Identify which cell holds the provided text, then report its [x, y] central coordinate. 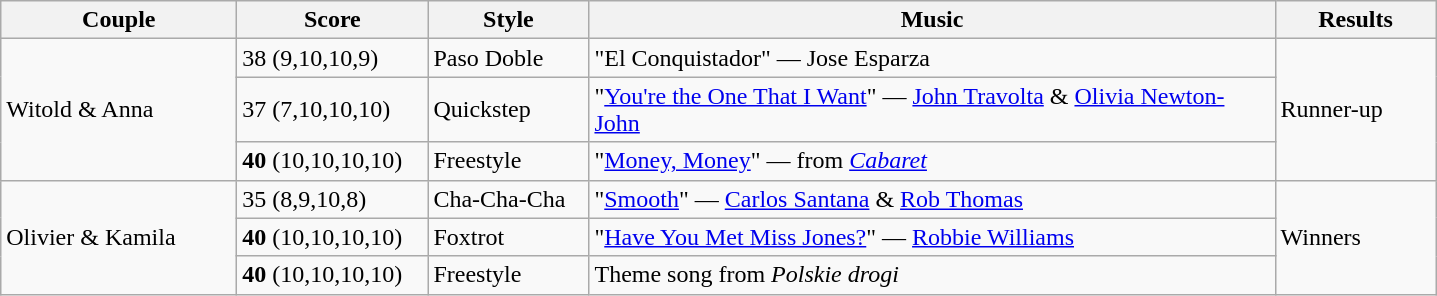
Runner-up [1356, 110]
Quickstep [508, 110]
38 (9,10,10,9) [332, 58]
"El Conquistador" — Jose Esparza [932, 58]
Paso Doble [508, 58]
Foxtrot [508, 237]
Couple [119, 20]
Olivier & Kamila [119, 237]
Winners [1356, 237]
"Have You Met Miss Jones?" — Robbie Williams [932, 237]
37 (7,10,10,10) [332, 110]
Cha-Cha-Cha [508, 199]
Theme song from Polskie drogi [932, 275]
Music [932, 20]
Results [1356, 20]
Witold & Anna [119, 110]
"Money, Money" — from Cabaret [932, 161]
35 (8,9,10,8) [332, 199]
"You're the One That I Want" — John Travolta & Olivia Newton-John [932, 110]
"Smooth" — Carlos Santana & Rob Thomas [932, 199]
Style [508, 20]
Score [332, 20]
